Capture the cell that displays the provided text and extract its [x, y] central coordinate. 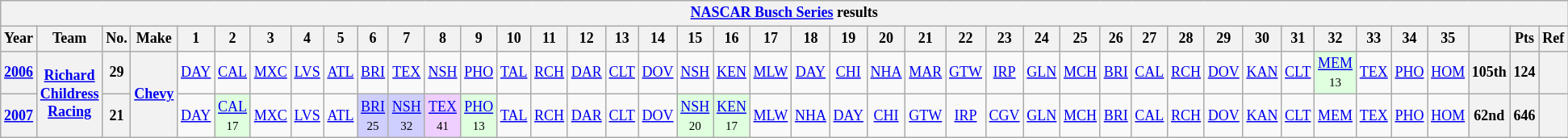
1 [196, 39]
BRI25 [373, 116]
8 [442, 39]
Richard Childress Racing [69, 94]
MAR [926, 73]
105th [1490, 73]
17 [770, 39]
PHO13 [479, 116]
Team [69, 39]
MEM [1336, 116]
6 [373, 39]
NSH32 [407, 116]
22 [966, 39]
27 [1149, 39]
3 [270, 39]
Make [154, 39]
30 [1262, 39]
18 [811, 39]
23 [1004, 39]
TEX41 [442, 116]
No. [116, 39]
CAL17 [232, 116]
12 [586, 39]
33 [1374, 39]
31 [1298, 39]
62nd [1490, 116]
Year [19, 39]
11 [550, 39]
5 [341, 39]
NASCAR Busch Series results [784, 13]
20 [886, 39]
26 [1115, 39]
24 [1042, 39]
2007 [19, 116]
4 [307, 39]
2006 [19, 73]
646 [1524, 116]
Chevy [154, 94]
7 [407, 39]
9 [479, 39]
32 [1336, 39]
35 [1448, 39]
124 [1524, 73]
Ref [1553, 39]
KEN [732, 73]
14 [658, 39]
13 [621, 39]
34 [1409, 39]
19 [848, 39]
Pts [1524, 39]
CGV [1004, 116]
NSH20 [696, 116]
KEN17 [732, 116]
28 [1186, 39]
25 [1081, 39]
15 [696, 39]
MEM13 [1336, 73]
16 [732, 39]
2 [232, 39]
10 [514, 39]
